Return (X, Y) of the center of cell containing provided text 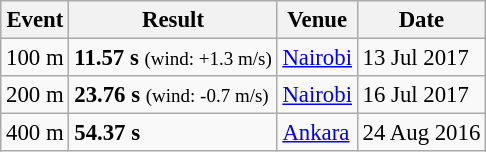
100 m (35, 58)
Event (35, 20)
200 m (35, 95)
13 Jul 2017 (421, 58)
400 m (35, 133)
Ankara (317, 133)
11.57 s (wind: +1.3 m/s) (173, 58)
Date (421, 20)
24 Aug 2016 (421, 133)
Venue (317, 20)
54.37 s (173, 133)
23.76 s (wind: -0.7 m/s) (173, 95)
16 Jul 2017 (421, 95)
Result (173, 20)
